Scan for the cell matching the given text and deliver its (x, y) coordinate at center. 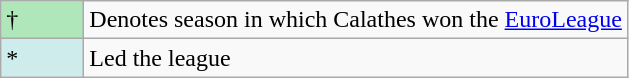
* (42, 58)
Led the league (356, 58)
Denotes season in which Calathes won the EuroLeague (356, 20)
† (42, 20)
